Provide the [x, y] coordinate of the cell's center where the given text is located.  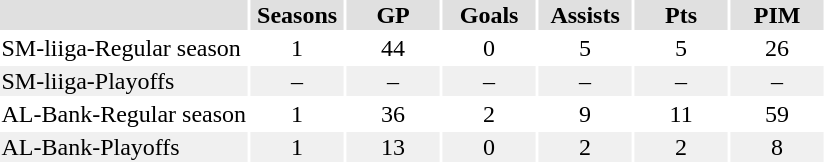
9 [586, 114]
44 [394, 48]
SM-liiga-Playoffs [124, 81]
PIM [778, 15]
Seasons [298, 15]
AL-Bank-Regular season [124, 114]
AL-Bank-Playoffs [124, 147]
Pts [682, 15]
11 [682, 114]
SM-liiga-Regular season [124, 48]
Assists [586, 15]
8 [778, 147]
Goals [490, 15]
26 [778, 48]
13 [394, 147]
GP [394, 15]
36 [394, 114]
59 [778, 114]
